Return (X, Y) of the center of cell containing provided text 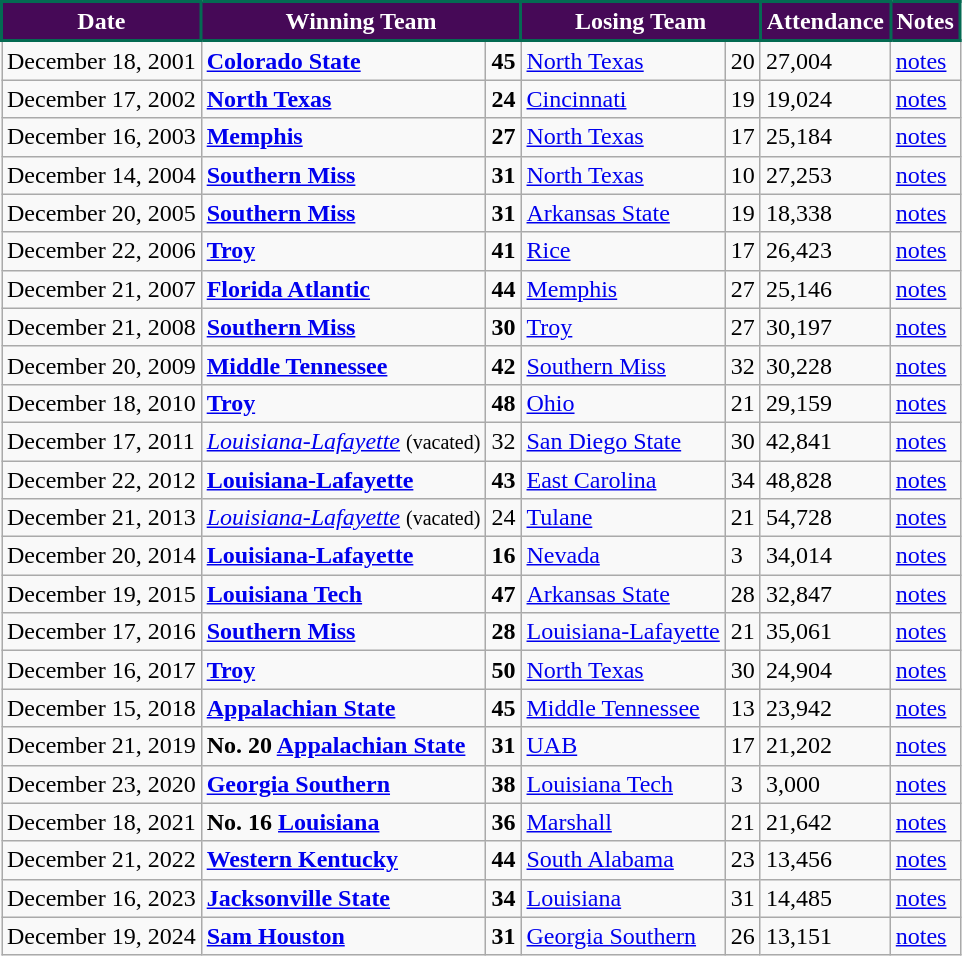
35,061 (825, 632)
December 16, 2023 (102, 898)
Nevada (623, 556)
Florida Atlantic (344, 289)
Marshall (623, 822)
19,024 (825, 99)
December 21, 2013 (102, 518)
December 14, 2004 (102, 175)
20 (742, 60)
December 21, 2007 (102, 289)
26,423 (825, 251)
21,202 (825, 746)
26 (742, 936)
Rice (623, 251)
10 (742, 175)
December 17, 2016 (102, 632)
23,942 (825, 708)
13 (742, 708)
13,151 (825, 936)
Date (102, 22)
Colorado State (344, 60)
No. 20 Appalachian State (344, 746)
29,159 (825, 403)
47 (504, 594)
December 20, 2014 (102, 556)
25,146 (825, 289)
42,841 (825, 441)
Appalachian State (344, 708)
Notes (925, 22)
Sam Houston (344, 936)
25,184 (825, 137)
December 22, 2006 (102, 251)
East Carolina (623, 479)
23 (742, 860)
December 21, 2008 (102, 327)
16 (504, 556)
27,253 (825, 175)
December 20, 2009 (102, 365)
December 21, 2022 (102, 860)
No. 16 Louisiana (344, 822)
48 (504, 403)
48,828 (825, 479)
38 (504, 784)
Cincinnati (623, 99)
December 15, 2018 (102, 708)
December 23, 2020 (102, 784)
18,338 (825, 213)
42 (504, 365)
December 18, 2001 (102, 60)
Louisiana (623, 898)
21,642 (825, 822)
Losing Team (640, 22)
Western Kentucky (344, 860)
50 (504, 670)
December 21, 2019 (102, 746)
December 16, 2003 (102, 137)
Tulane (623, 518)
UAB (623, 746)
San Diego State (623, 441)
Attendance (825, 22)
December 18, 2021 (102, 822)
December 17, 2002 (102, 99)
Winning Team (361, 22)
54,728 (825, 518)
December 17, 2011 (102, 441)
30,228 (825, 365)
South Alabama (623, 860)
13,456 (825, 860)
December 20, 2005 (102, 213)
Ohio (623, 403)
24,904 (825, 670)
Jacksonville State (344, 898)
14,485 (825, 898)
34,014 (825, 556)
3,000 (825, 784)
December 22, 2012 (102, 479)
December 18, 2010 (102, 403)
32,847 (825, 594)
30,197 (825, 327)
43 (504, 479)
December 19, 2015 (102, 594)
27,004 (825, 60)
41 (504, 251)
December 19, 2024 (102, 936)
December 16, 2017 (102, 670)
36 (504, 822)
